Provide the (X, Y) coordinate of the cell's center where the given text is located.  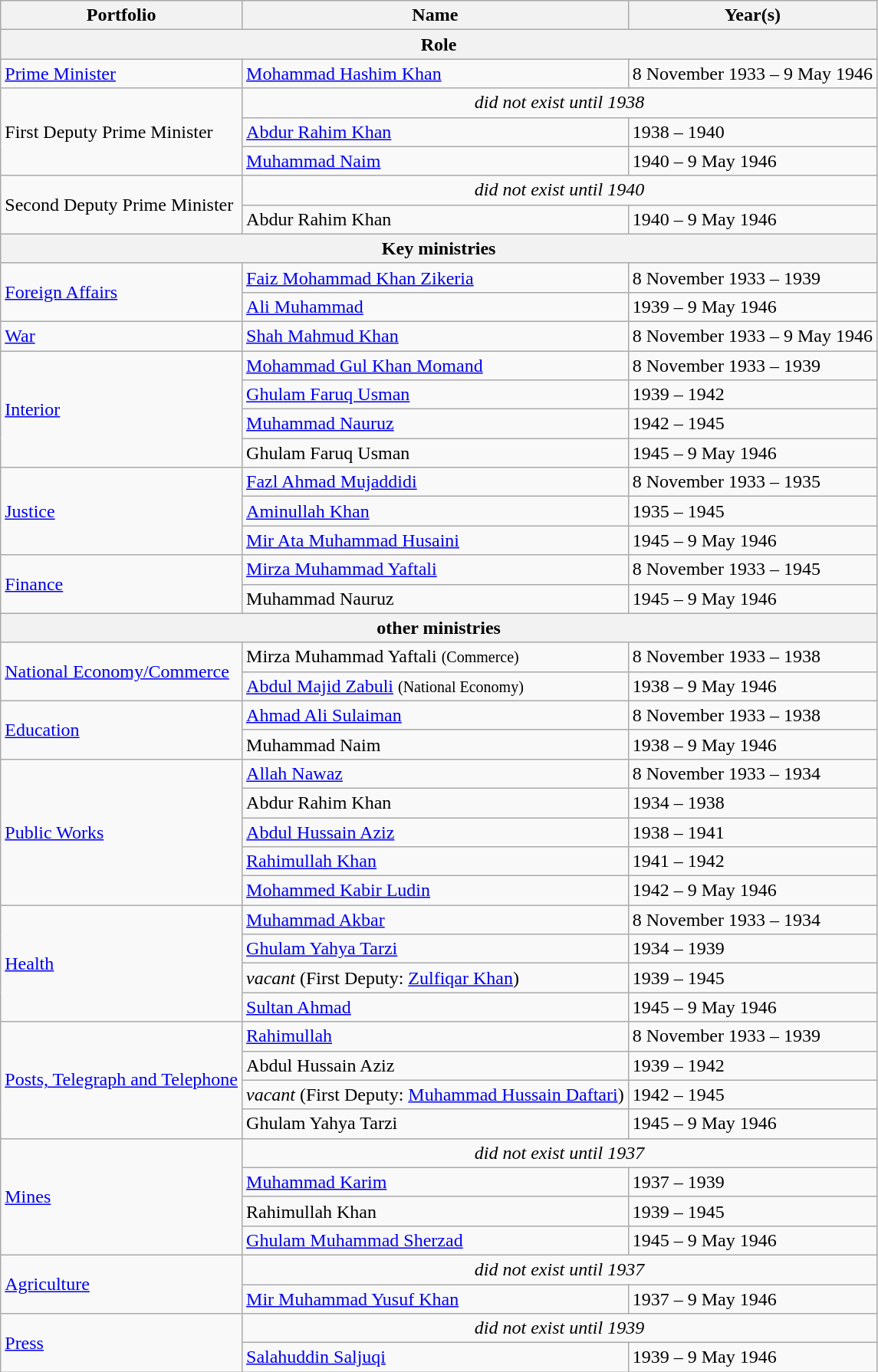
Mirza Muhammad Yaftali (Commerce) (436, 657)
Mir Ata Muhammad Husaini (436, 540)
8 November 1933 – 1935 (752, 482)
Foreign Affairs (121, 292)
Aminullah Khan (436, 511)
1938 – 1941 (752, 832)
Ahmad Ali Sulaiman (436, 715)
Mohammad Gul Khan Momand (436, 366)
Second Deputy Prime Minister (121, 205)
Allah Nawaz (436, 773)
Key ministries (439, 248)
Health (121, 963)
Fazl Ahmad Mujaddidi (436, 482)
Justice (121, 511)
Education (121, 730)
First Deputy Prime Minister (121, 132)
Public Works (121, 832)
did not exist until 1940 (560, 190)
Role (439, 44)
1942 – 9 May 1946 (752, 891)
1934 – 1938 (752, 803)
National Economy/Commerce (121, 671)
1937 – 1939 (752, 1182)
Press (121, 1343)
Name (436, 15)
Portfolio (121, 15)
Faiz Mohammad Khan Zikeria (436, 277)
1941 – 1942 (752, 862)
8 November 1933 – 1945 (752, 569)
Abdul Majid Zabuli (National Economy) (436, 686)
Prime Minister (121, 74)
Mines (121, 1196)
Interior (121, 409)
War (121, 336)
Year(s) (752, 15)
Agriculture (121, 1284)
Ali Muhammad (436, 307)
Muhammad Akbar (436, 920)
Posts, Telegraph and Telephone (121, 1080)
1938 – 1940 (752, 132)
Finance (121, 584)
1935 – 1945 (752, 511)
1934 – 1939 (752, 949)
other ministries (439, 628)
Mir Muhammad Yusuf Khan (436, 1299)
Rahimullah (436, 1036)
Mohammed Kabir Ludin (436, 891)
did not exist until 1939 (560, 1328)
Shah Mahmud Khan (436, 336)
did not exist until 1938 (560, 103)
1937 – 9 May 1946 (752, 1299)
Salahuddin Saljuqi (436, 1357)
Mirza Muhammad Yaftali (436, 569)
Muhammad Karim (436, 1182)
Mohammad Hashim Khan (436, 74)
vacant (First Deputy: Zulfiqar Khan) (436, 978)
Sultan Ahmad (436, 1007)
vacant (First Deputy: Muhammad Hussain Daftari) (436, 1095)
Ghulam Muhammad Sherzad (436, 1240)
